Determine the [X, Y] coordinate at the center of the cell enclosing the given text.  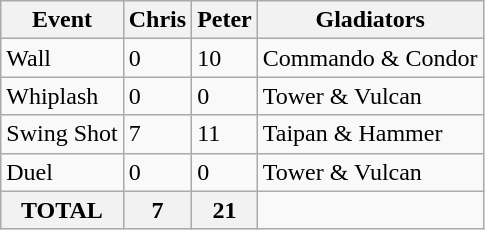
Duel [62, 172]
Gladiators [370, 20]
TOTAL [62, 210]
10 [225, 58]
Swing Shot [62, 134]
11 [225, 134]
Event [62, 20]
Chris [157, 20]
Whiplash [62, 96]
Peter [225, 20]
21 [225, 210]
Commando & Condor [370, 58]
Wall [62, 58]
Taipan & Hammer [370, 134]
